Pinpoint the cell where the given text exists, returning its [X, Y] midpoint coordinate. 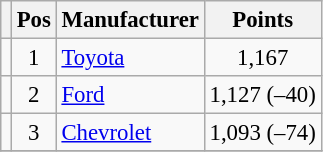
1,127 (–40) [262, 95]
3 [34, 133]
Ford [130, 95]
Chevrolet [130, 133]
Points [262, 20]
Pos [34, 20]
1,093 (–74) [262, 133]
1 [34, 58]
1,167 [262, 58]
Manufacturer [130, 20]
Toyota [130, 58]
2 [34, 95]
